Provide the [x, y] coordinate of the cell's center where the given text is located.  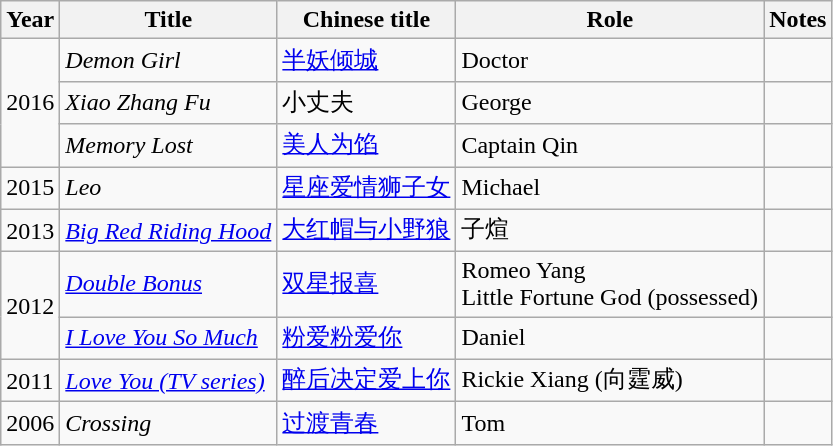
美人为馅 [366, 146]
2012 [30, 306]
Xiao Zhang Fu [168, 102]
Demon Girl [168, 60]
Michael [610, 188]
Year [30, 20]
大红帽与小野狼 [366, 230]
Rickie Xiang (向霆威) [610, 380]
George [610, 102]
I Love You So Much [168, 338]
2013 [30, 230]
Notes [798, 20]
Love You (TV series) [168, 380]
子煊 [610, 230]
Doctor [610, 60]
粉爱粉爱你 [366, 338]
星座爱情狮子女 [366, 188]
小丈夫 [366, 102]
过渡青春 [366, 424]
2011 [30, 380]
Captain Qin [610, 146]
Big Red Riding Hood [168, 230]
Double Bonus [168, 284]
半妖倾城 [366, 60]
Crossing [168, 424]
双星报喜 [366, 284]
Role [610, 20]
2016 [30, 103]
Tom [610, 424]
醉后决定爱上你 [366, 380]
Romeo YangLittle Fortune God (possessed) [610, 284]
2006 [30, 424]
Title [168, 20]
2015 [30, 188]
Memory Lost [168, 146]
Leo [168, 188]
Daniel [610, 338]
Chinese title [366, 20]
